Return [X, Y] of the center of cell containing provided text 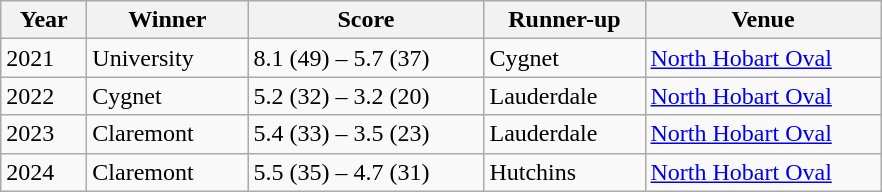
Winner [168, 20]
8.1 (49) – 5.7 (37) [366, 58]
2022 [44, 96]
Hutchins [564, 172]
Score [366, 20]
Runner-up [564, 20]
5.4 (33) – 3.5 (23) [366, 134]
Venue [763, 20]
University [168, 58]
2021 [44, 58]
2024 [44, 172]
2023 [44, 134]
Year [44, 20]
5.2 (32) – 3.2 (20) [366, 96]
5.5 (35) – 4.7 (31) [366, 172]
